From the cell containing the given text, extract its center point as [x, y] coordinate. 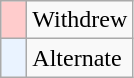
Alternate [80, 58]
Withdrew [80, 20]
